Identify which cell holds the provided text, then report its [X, Y] central coordinate. 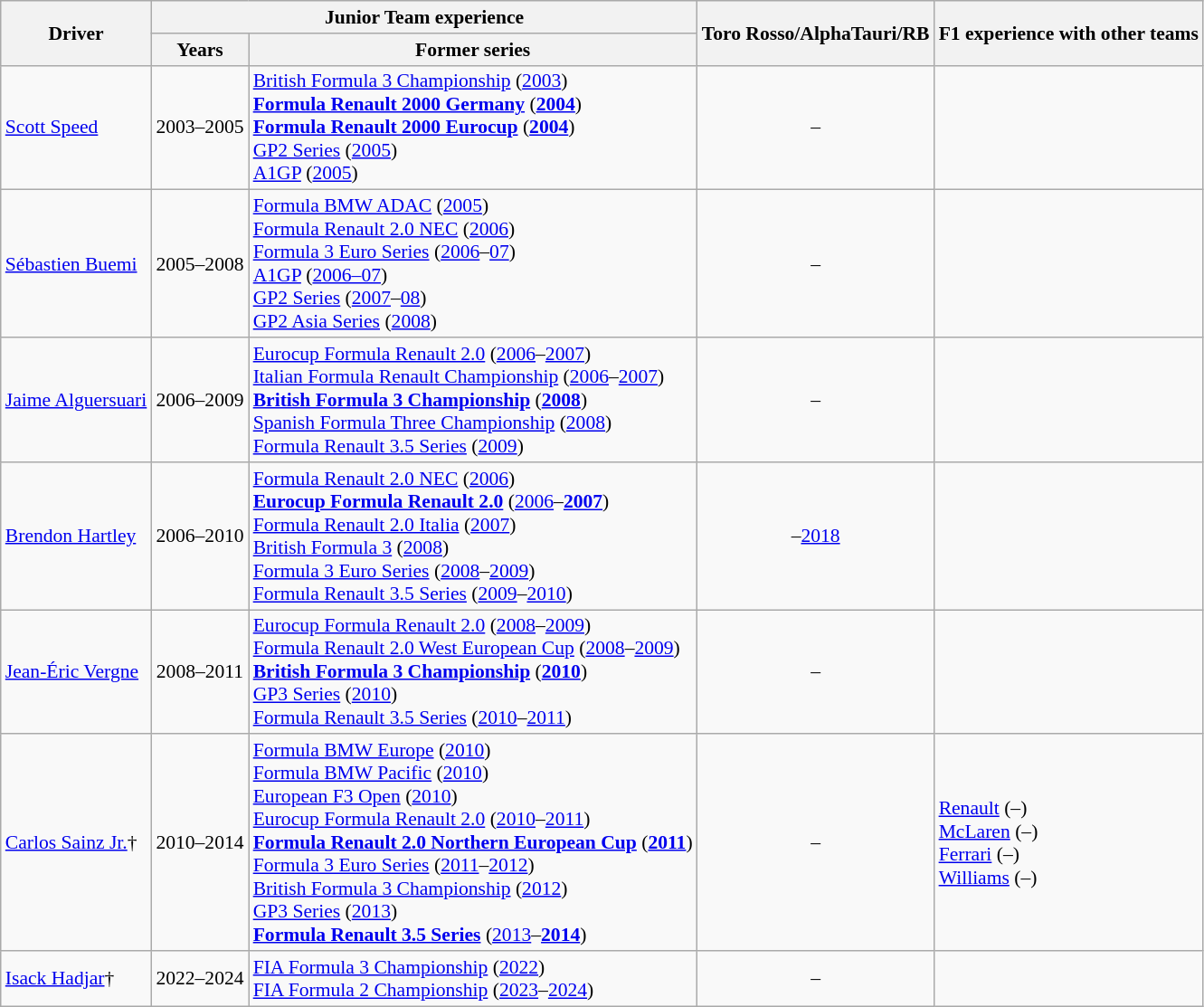
Toro Rosso/AlphaTauri/RB [816, 33]
Jaime Alguersuari [76, 400]
2006–2010 [199, 536]
Sébastien Buemi [76, 264]
Isack Hadjar† [76, 979]
–2018 [816, 536]
Scott Speed [76, 128]
2006–2009 [199, 400]
Former series [473, 50]
British Formula 3 Championship (2003) Formula Renault 2000 Germany (2004) Formula Renault 2000 Eurocup (2004) GP2 Series (2005)A1GP (2005) [473, 128]
2005–2008 [199, 264]
Carlos Sainz Jr.† [76, 843]
Jean-Éric Vergne [76, 672]
2022–2024 [199, 979]
F1 experience with other teams [1069, 33]
Formula BMW ADAC (2005)Formula Renault 2.0 NEC (2006)Formula 3 Euro Series (2006–07)A1GP (2006–07)GP2 Series (2007–08)GP2 Asia Series (2008) [473, 264]
FIA Formula 3 Championship (2022)FIA Formula 2 Championship (2023–2024) [473, 979]
Junior Team experience [423, 17]
2010–2014 [199, 843]
2003–2005 [199, 128]
Renault (–)McLaren (–)Ferrari (–)Williams (–) [1069, 843]
Driver [76, 33]
2008–2011 [199, 672]
Brendon Hartley [76, 536]
Years [199, 50]
